Provide the (x, y) coordinate of the cell's center where the given text is located.  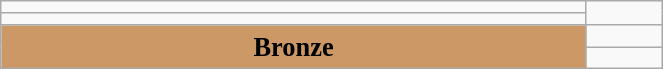
Bronze (294, 46)
